Capture the cell that displays the provided text and extract its [x, y] central coordinate. 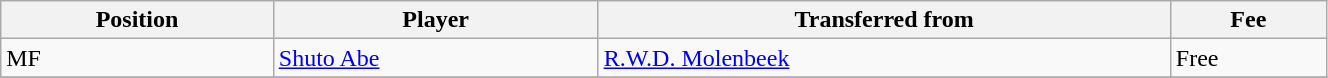
Player [436, 20]
Shuto Abe [436, 58]
Transferred from [884, 20]
Position [138, 20]
Fee [1248, 20]
MF [138, 58]
R.W.D. Molenbeek [884, 58]
Free [1248, 58]
